Identify which cell holds the provided text, then report its [X, Y] central coordinate. 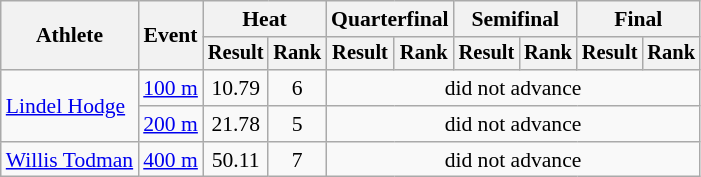
Semifinal [516, 19]
Quarterfinal [390, 19]
6 [297, 88]
Event [170, 36]
Athlete [70, 36]
10.79 [236, 88]
Lindel Hodge [70, 106]
21.78 [236, 124]
100 m [170, 88]
200 m [170, 124]
5 [297, 124]
Heat [264, 19]
Final [638, 19]
